Capture the cell that displays the provided text and extract its [X, Y] central coordinate. 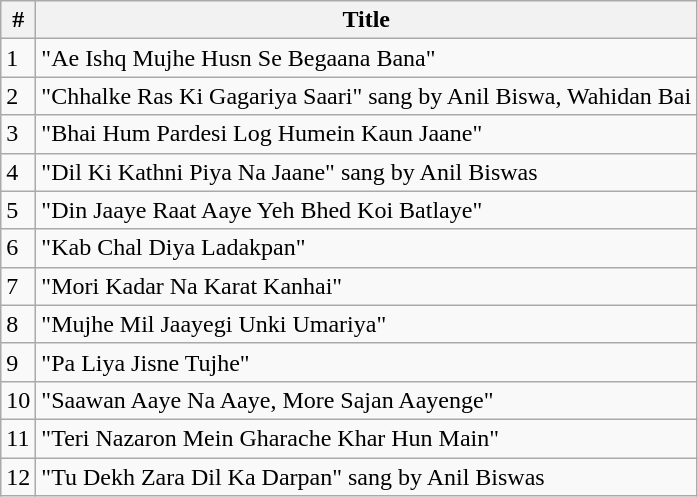
"Mori Kadar Na Karat Kanhai" [366, 286]
6 [18, 248]
# [18, 20]
7 [18, 286]
"Pa Liya Jisne Tujhe" [366, 362]
2 [18, 96]
8 [18, 324]
"Tu Dekh Zara Dil Ka Darpan" sang by Anil Biswas [366, 477]
10 [18, 400]
"Ae Ishq Mujhe Husn Se Begaana Bana" [366, 58]
1 [18, 58]
4 [18, 172]
"Bhai Hum Pardesi Log Humein Kaun Jaane" [366, 134]
"Teri Nazaron Mein Gharache Khar Hun Main" [366, 438]
Title [366, 20]
"Din Jaaye Raat Aaye Yeh Bhed Koi Batlaye" [366, 210]
5 [18, 210]
3 [18, 134]
"Chhalke Ras Ki Gagariya Saari" sang by Anil Biswa, Wahidan Bai [366, 96]
"Kab Chal Diya Ladakpan" [366, 248]
9 [18, 362]
"Saawan Aaye Na Aaye, More Sajan Aayenge" [366, 400]
"Dil Ki Kathni Piya Na Jaane" sang by Anil Biswas [366, 172]
"Mujhe Mil Jaayegi Unki Umariya" [366, 324]
12 [18, 477]
11 [18, 438]
